From the cell containing the given text, extract its center point as [X, Y] coordinate. 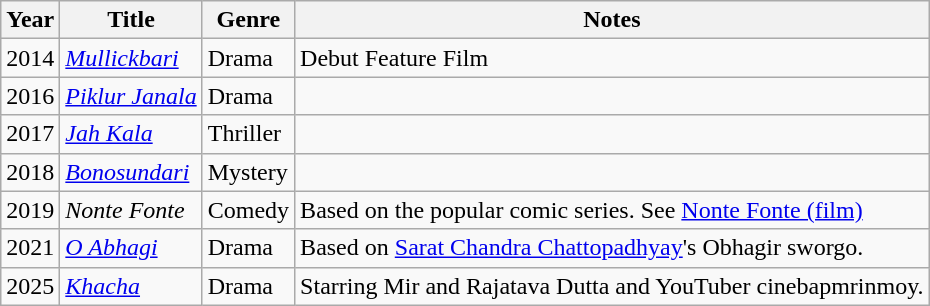
2025 [30, 286]
Bonosundari [131, 172]
Khacha [131, 286]
Jah Kala [131, 134]
Debut Feature Film [612, 58]
Piklur Janala [131, 96]
2017 [30, 134]
Starring Mir and Rajatava Dutta and YouTuber cinebapmrinmoy. [612, 286]
Based on Sarat Chandra Chattopadhyay's Obhagir sworgo. [612, 248]
Thriller [248, 134]
Based on the popular comic series. See Nonte Fonte (film) [612, 210]
Genre [248, 20]
2019 [30, 210]
Title [131, 20]
2016 [30, 96]
O Abhagi [131, 248]
Mullickbari [131, 58]
2018 [30, 172]
2014 [30, 58]
Comedy [248, 210]
Notes [612, 20]
Mystery [248, 172]
Nonte Fonte [131, 210]
2021 [30, 248]
Year [30, 20]
